Locate the cell with the specified text and output its (X, Y) center coordinate. 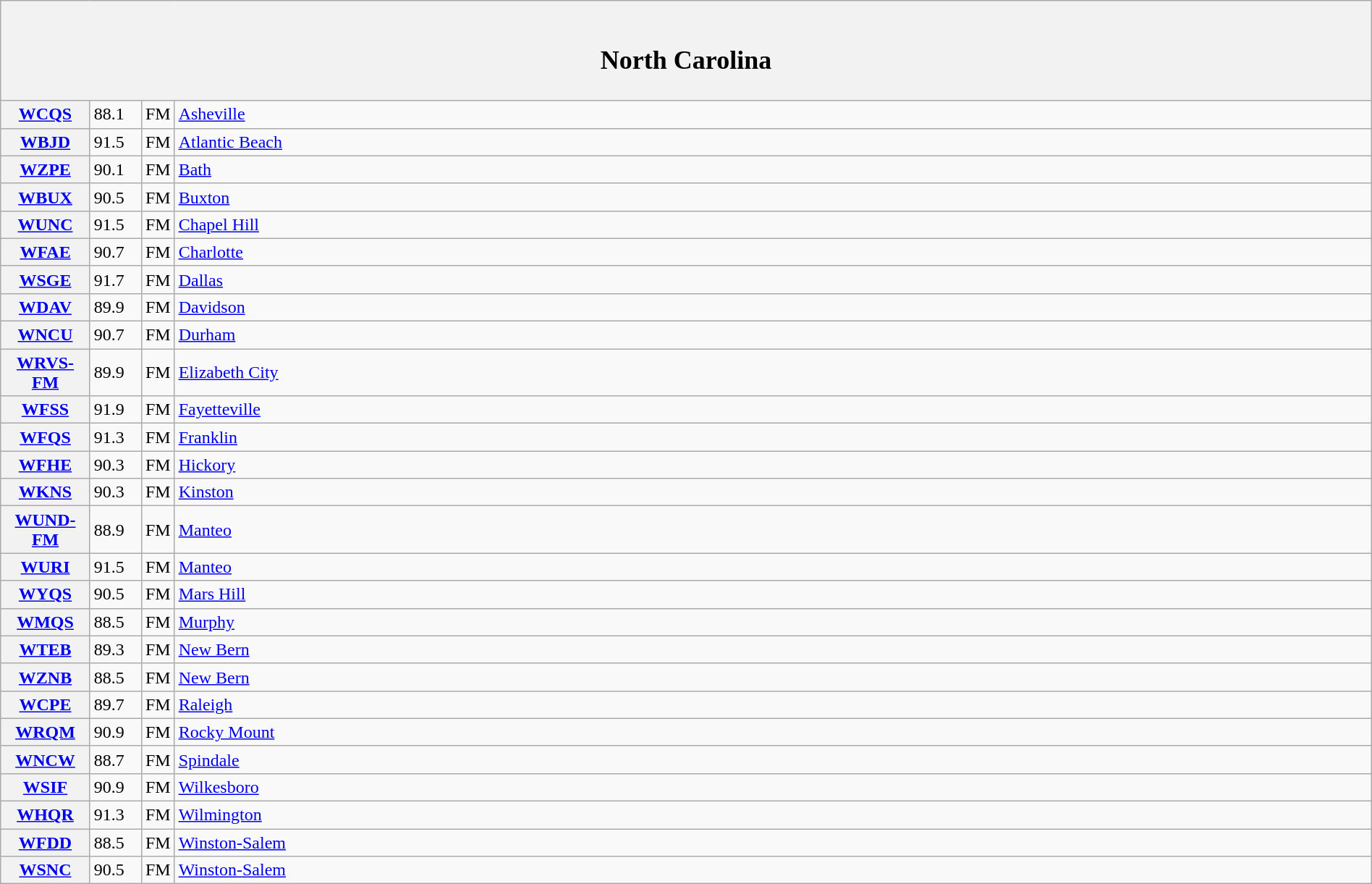
WURI (46, 567)
Asheville (773, 114)
Buxton (773, 197)
WKNS (46, 492)
WMQS (46, 622)
WUNC (46, 224)
WUND-FM (46, 530)
WRQM (46, 732)
WZPE (46, 169)
WRVS-FM (46, 372)
Dallas (773, 279)
Davidson (773, 307)
WBJD (46, 142)
North Carolina (686, 51)
91.9 (116, 410)
WNCW (46, 759)
WDAV (46, 307)
90.1 (116, 169)
Chapel Hill (773, 224)
WFSS (46, 410)
Durham (773, 335)
WSIF (46, 787)
Hickory (773, 465)
Spindale (773, 759)
WCQS (46, 114)
Rocky Mount (773, 732)
WFAE (46, 252)
WSNC (46, 870)
Franklin (773, 437)
Wilmington (773, 815)
WFHE (46, 465)
WYQS (46, 594)
Raleigh (773, 704)
Kinston (773, 492)
WNCU (46, 335)
WHQR (46, 815)
Charlotte (773, 252)
88.9 (116, 530)
Fayetteville (773, 410)
WTEB (46, 649)
Atlantic Beach (773, 142)
Mars Hill (773, 594)
WCPE (46, 704)
Bath (773, 169)
WFQS (46, 437)
88.7 (116, 759)
91.7 (116, 279)
Elizabeth City (773, 372)
88.1 (116, 114)
WFDD (46, 843)
Murphy (773, 622)
WZNB (46, 677)
WSGE (46, 279)
Wilkesboro (773, 787)
89.3 (116, 649)
89.7 (116, 704)
WBUX (46, 197)
